Extract the (X, Y) coordinate from the center of the cell holding the provided text.  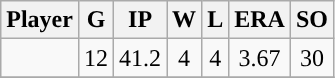
Player (40, 20)
30 (312, 58)
41.2 (140, 58)
G (96, 20)
ERA (260, 20)
12 (96, 58)
SO (312, 20)
W (184, 20)
IP (140, 20)
L (216, 20)
3.67 (260, 58)
